Determine the (X, Y) coordinate at the center of the cell enclosing the given text.  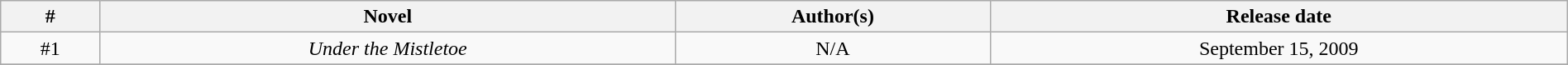
N/A (834, 48)
September 15, 2009 (1279, 48)
#1 (50, 48)
Novel (388, 17)
# (50, 17)
Under the Mistletoe (388, 48)
Release date (1279, 17)
Author(s) (834, 17)
